Find where the given text appears and provide that cell's center as (x, y) coordinate. 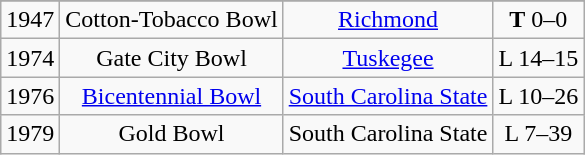
1976 (30, 96)
Bicentennial Bowl (172, 96)
T 0–0 (538, 20)
Tuskegee (388, 58)
L 7–39 (538, 134)
L 10–26 (538, 96)
1974 (30, 58)
Richmond (388, 20)
Gold Bowl (172, 134)
1979 (30, 134)
Gate City Bowl (172, 58)
1947 (30, 20)
L 14–15 (538, 58)
Cotton-Tobacco Bowl (172, 20)
